Search for the cell housing the specified text and yield its (X, Y) center coordinate. 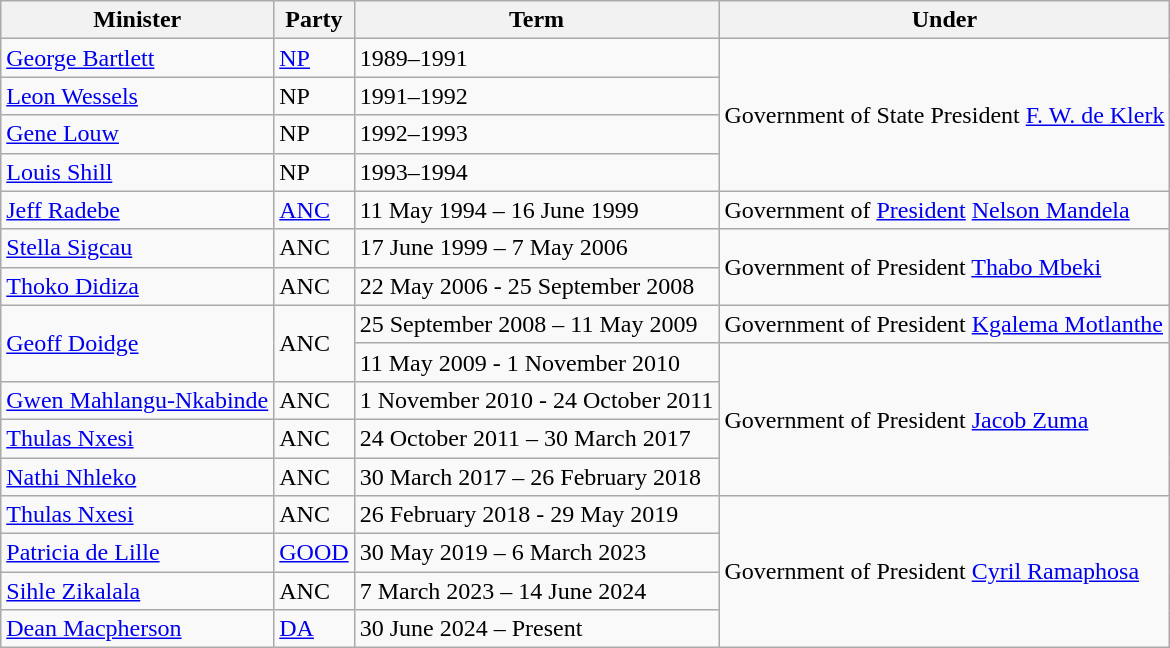
25 September 2008 – 11 May 2009 (536, 324)
30 June 2024 – Present (536, 629)
Government of President Kgalema Motlanthe (944, 324)
24 October 2011 – 30 March 2017 (536, 438)
1992–1993 (536, 134)
Government of President Jacob Zuma (944, 419)
30 May 2019 – 6 March 2023 (536, 553)
Louis Shill (138, 172)
30 March 2017 – 26 February 2018 (536, 477)
Jeff Radebe (138, 210)
Sihle Zikalala (138, 591)
GOOD (314, 553)
DA (314, 629)
11 May 2009 - 1 November 2010 (536, 362)
Government of President Cyril Ramaphosa (944, 572)
Thoko Didiza (138, 286)
26 February 2018 - 29 May 2019 (536, 515)
Dean Macpherson (138, 629)
Government of State President F. W. de Klerk (944, 115)
Stella Sigcau (138, 248)
11 May 1994 – 16 June 1999 (536, 210)
Term (536, 20)
17 June 1999 – 7 May 2006 (536, 248)
George Bartlett (138, 58)
Under (944, 20)
1 November 2010 - 24 October 2011 (536, 400)
Government of President Thabo Mbeki (944, 267)
Party (314, 20)
1989–1991 (536, 58)
Gwen Mahlangu-Nkabinde (138, 400)
Leon Wessels (138, 96)
Patricia de Lille (138, 553)
Minister (138, 20)
1991–1992 (536, 96)
Gene Louw (138, 134)
1993–1994 (536, 172)
22 May 2006 - 25 September 2008 (536, 286)
Government of President Nelson Mandela (944, 210)
Nathi Nhleko (138, 477)
Geoff Doidge (138, 343)
7 March 2023 – 14 June 2024 (536, 591)
